Provide the [X, Y] coordinate of the cell's center where the given text is located.  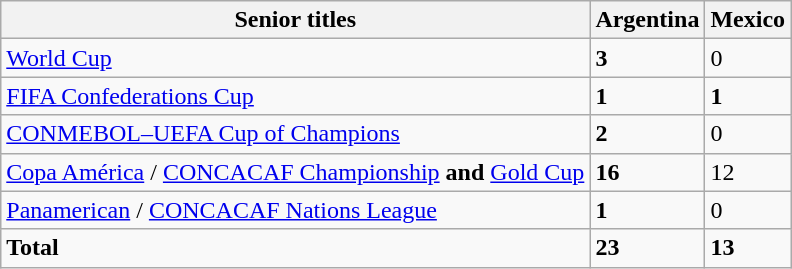
FIFA Confederations Cup [296, 96]
Argentina [648, 20]
CONMEBOL–UEFA Cup of Champions [296, 134]
Senior titles [296, 20]
World Cup [296, 58]
Copa América / CONCACAF Championship and Gold Cup [296, 172]
Total [296, 248]
2 [648, 134]
Panamerican / CONCACAF Nations League [296, 210]
12 [748, 172]
23 [648, 248]
3 [648, 58]
13 [748, 248]
16 [648, 172]
Mexico [748, 20]
